Extract the [X, Y] coordinate from the center of the cell holding the provided text.  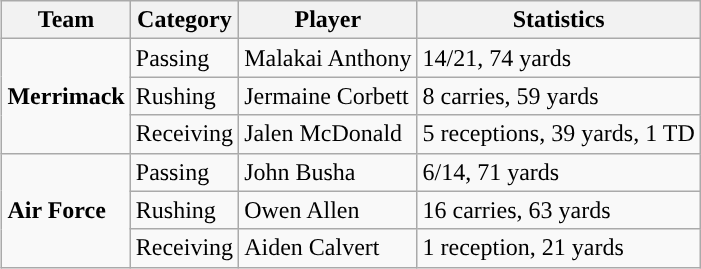
Jalen McDonald [328, 134]
Statistics [558, 20]
14/21, 74 yards [558, 58]
Merrimack [66, 96]
16 carries, 63 yards [558, 210]
Malakai Anthony [328, 58]
8 carries, 59 yards [558, 96]
Air Force [66, 210]
Jermaine Corbett [328, 96]
John Busha [328, 172]
Category [184, 20]
5 receptions, 39 yards, 1 TD [558, 134]
Aiden Calvert [328, 248]
Owen Allen [328, 210]
1 reception, 21 yards [558, 248]
6/14, 71 yards [558, 172]
Team [66, 20]
Player [328, 20]
